Capture the cell that displays the provided text and extract its [X, Y] central coordinate. 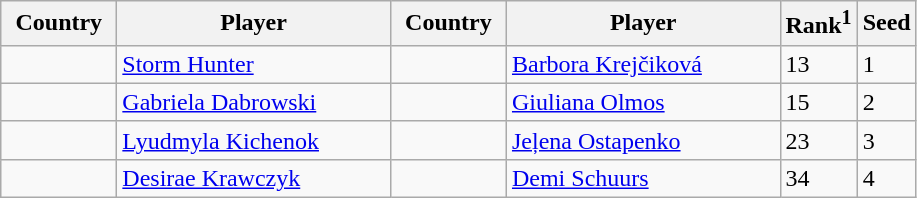
Storm Hunter [254, 64]
Seed [886, 24]
Gabriela Dabrowski [254, 102]
Demi Schuurs [643, 178]
1 [886, 64]
Rank1 [818, 24]
Desirae Krawczyk [254, 178]
34 [818, 178]
Giuliana Olmos [643, 102]
13 [818, 64]
2 [886, 102]
3 [886, 140]
4 [886, 178]
Jeļena Ostapenko [643, 140]
Barbora Krejčiková [643, 64]
Lyudmyla Kichenok [254, 140]
23 [818, 140]
15 [818, 102]
